Provide the [x, y] coordinate of the cell's center where the given text is located.  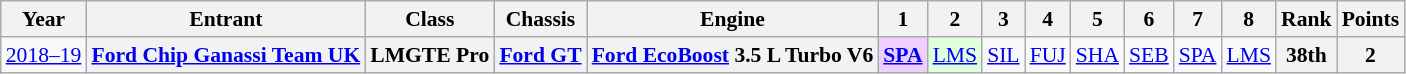
38th [1306, 55]
5 [1098, 19]
Ford EcoBoost 3.5 L Turbo V6 [733, 55]
Chassis [540, 19]
Year [44, 19]
4 [1048, 19]
LMGTE Pro [430, 55]
SEB [1149, 55]
Class [430, 19]
Ford Chip Ganassi Team UK [226, 55]
Entrant [226, 19]
Points [1371, 19]
FUJ [1048, 55]
3 [1004, 19]
Rank [1306, 19]
Engine [733, 19]
8 [1250, 19]
Ford GT [540, 55]
7 [1198, 19]
1 [902, 19]
6 [1149, 19]
2018–19 [44, 55]
SIL [1004, 55]
SHA [1098, 55]
